Scan for the cell matching the given text and deliver its (x, y) coordinate at center. 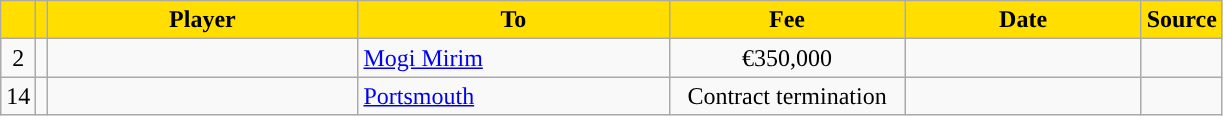
To (514, 20)
Date (1023, 20)
Player (202, 20)
Mogi Mirim (514, 58)
Fee (787, 20)
Portsmouth (514, 96)
€350,000 (787, 58)
Contract termination (787, 96)
14 (18, 96)
Source (1182, 20)
2 (18, 58)
